Find where the given text appears and provide that cell's center as (X, Y) coordinate. 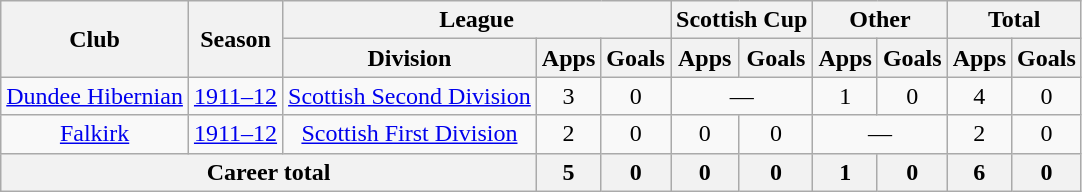
3 (568, 96)
Dundee Hibernian (95, 96)
Club (95, 39)
5 (568, 172)
League (477, 20)
6 (979, 172)
Other (880, 20)
Total (1014, 20)
Falkirk (95, 134)
4 (979, 96)
Scottish Cup (741, 20)
Scottish First Division (410, 134)
Career total (269, 172)
Division (410, 58)
Scottish Second Division (410, 96)
Season (235, 39)
